For the text-containing cell, return its midpoint in [X, Y] coordinate format. 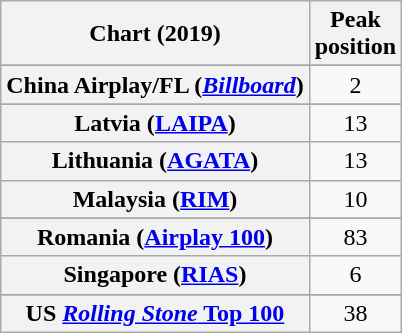
Singapore (RIAS) [155, 275]
US Rolling Stone Top 100 [155, 313]
Romania (Airplay 100) [155, 237]
6 [355, 275]
Malaysia (RIM) [155, 199]
Chart (2019) [155, 34]
2 [355, 85]
38 [355, 313]
Latvia (LAIPA) [155, 123]
Peakposition [355, 34]
Lithuania (AGATA) [155, 161]
10 [355, 199]
83 [355, 237]
China Airplay/FL (Billboard) [155, 85]
